Capture the cell that displays the provided text and extract its [X, Y] central coordinate. 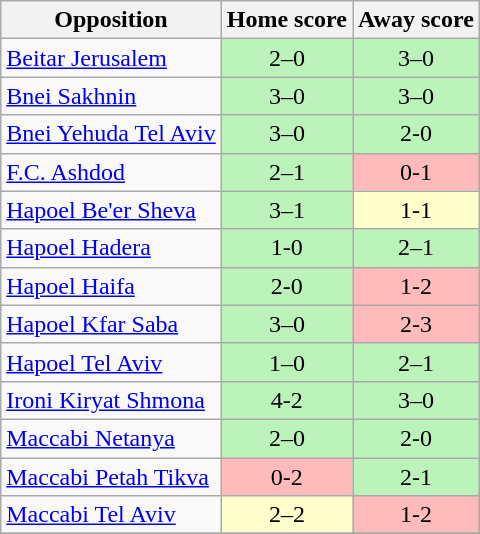
0-2 [286, 477]
1-0 [286, 248]
Home score [286, 20]
Hapoel Tel Aviv [111, 362]
Maccabi Netanya [111, 438]
Beitar Jerusalem [111, 58]
Bnei Sakhnin [111, 96]
4-2 [286, 400]
2-1 [416, 477]
3–1 [286, 210]
Maccabi Tel Aviv [111, 515]
1-1 [416, 210]
1–0 [286, 362]
Ironi Kiryat Shmona [111, 400]
Hapoel Kfar Saba [111, 324]
2-3 [416, 324]
Hapoel Be'er Sheva [111, 210]
2–2 [286, 515]
Hapoel Haifa [111, 286]
Maccabi Petah Tikva [111, 477]
Bnei Yehuda Tel Aviv [111, 134]
F.C. Ashdod [111, 172]
0-1 [416, 172]
Away score [416, 20]
Hapoel Hadera [111, 248]
Opposition [111, 20]
